Return the [x, y] coordinate for the center point of the cell that contains the specified text.  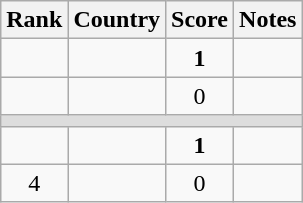
Notes [268, 20]
Rank [34, 20]
4 [34, 183]
Country [117, 20]
Score [200, 20]
